Pinpoint the cell where the given text exists, returning its (X, Y) midpoint coordinate. 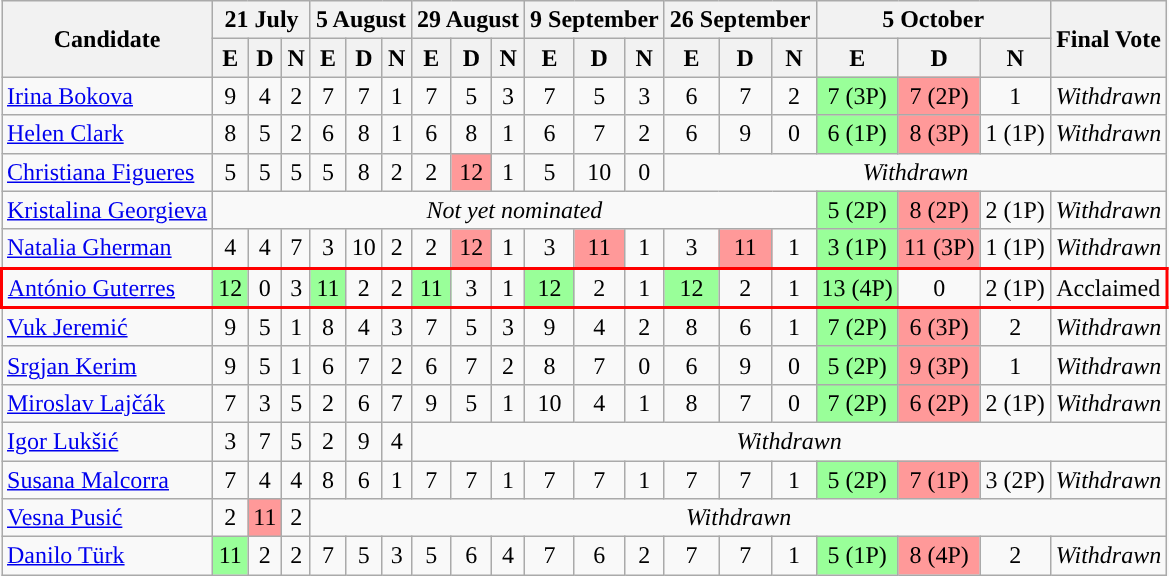
3 (1P) (857, 248)
Final Vote (1108, 39)
Acclaimed (1108, 288)
9 September (595, 20)
Helen Clark (108, 134)
Not yet nominated (514, 210)
Miroslav Lajčák (108, 403)
13 (4P) (857, 288)
8 (2P) (939, 210)
Kristalina Georgieva (108, 210)
Vuk Jeremić (108, 328)
Vesna Pusić (108, 518)
Irina Bokova (108, 96)
6 (2P) (939, 403)
29 August (468, 20)
6 (1P) (857, 134)
6 (3P) (939, 328)
26 September (740, 20)
Christiana Figueres (108, 172)
Natalia Gherman (108, 248)
Igor Lukšić (108, 441)
8 (4P) (939, 556)
3 (2P) (1015, 479)
7 (1P) (939, 479)
8 (3P) (939, 134)
5 (1P) (857, 556)
Susana Malcorra (108, 479)
5 August (360, 20)
21 July (262, 20)
11 (3P) (939, 248)
7 (3P) (857, 96)
Candidate (108, 39)
5 October (933, 20)
Srgjan Kerim (108, 365)
Danilo Türk (108, 556)
9 (3P) (939, 365)
António Guterres (108, 288)
